From the cell containing the given text, extract its center point as [X, Y] coordinate. 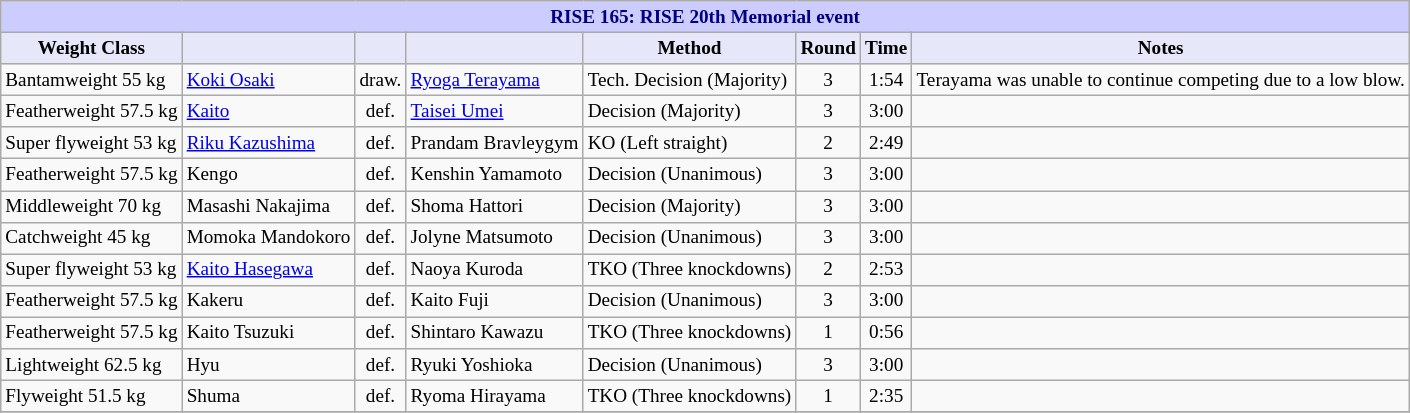
RISE 165: RISE 20th Memorial event [706, 17]
Momoka Mandokoro [268, 238]
1:54 [886, 80]
Weight Class [92, 48]
Kaito Hasegawa [268, 270]
Kakeru [268, 301]
Ryuki Yoshioka [494, 365]
Shuma [268, 396]
Kaito Fuji [494, 301]
2:53 [886, 270]
Taisei Umei [494, 111]
Tech. Decision (Majority) [690, 80]
Method [690, 48]
Prandam Bravleygym [494, 143]
0:56 [886, 333]
Round [828, 48]
Riku Kazushima [268, 143]
Time [886, 48]
Ryoma Hirayama [494, 396]
Masashi Nakajima [268, 206]
Naoya Kuroda [494, 270]
draw. [380, 80]
KO (Left straight) [690, 143]
2:49 [886, 143]
Flyweight 51.5 kg [92, 396]
Bantamweight 55 kg [92, 80]
Shoma Hattori [494, 206]
Kenshin Yamamoto [494, 175]
Ryoga Terayama [494, 80]
Notes [1161, 48]
Shintaro Kawazu [494, 333]
Hyu [268, 365]
2:35 [886, 396]
Kengo [268, 175]
Catchweight 45 kg [92, 238]
Koki Osaki [268, 80]
Jolyne Matsumoto [494, 238]
Lightweight 62.5 kg [92, 365]
Terayama was unable to continue competing due to a low blow. [1161, 80]
Kaito [268, 111]
Middleweight 70 kg [92, 206]
Kaito Tsuzuki [268, 333]
